From the cell containing the given text, extract its center point as (x, y) coordinate. 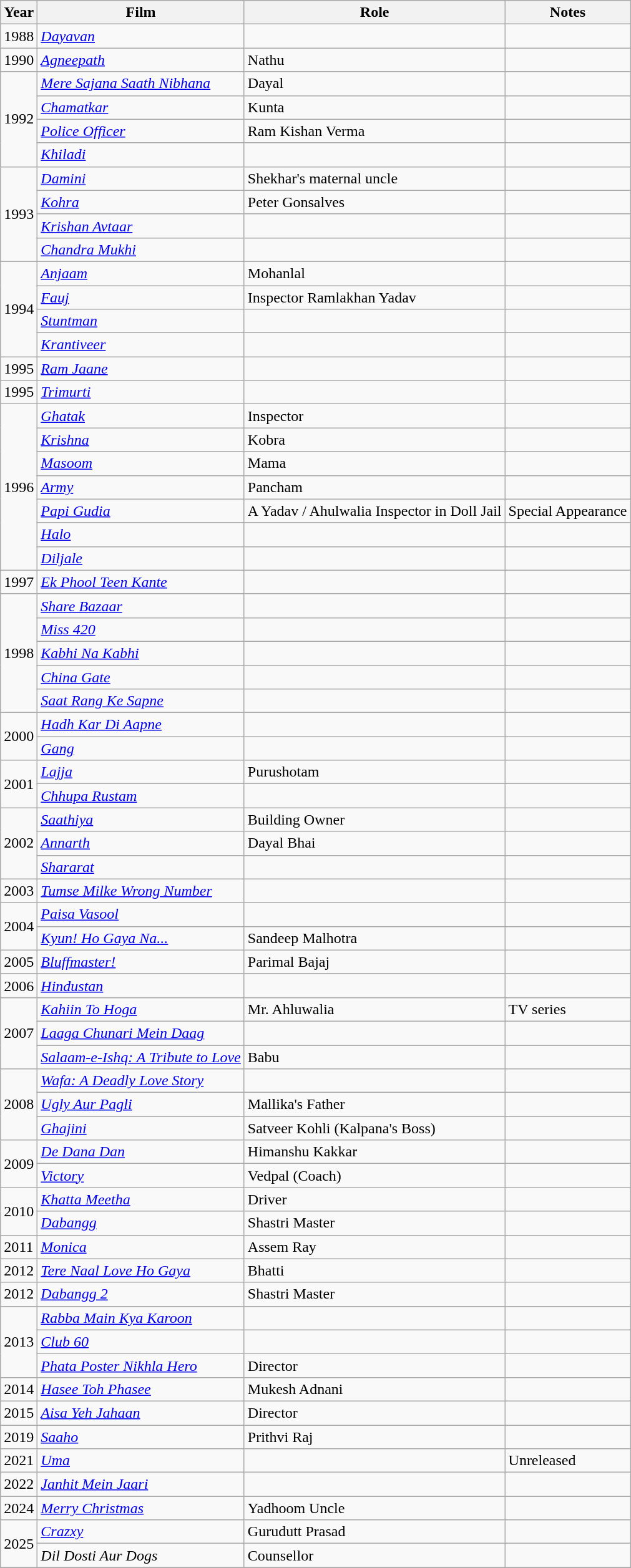
Phata Poster Nikhla Hero (141, 1365)
2008 (19, 1105)
Dayal (374, 84)
Kyun! Ho Gaya Na... (141, 938)
Wafa: A Deadly Love Story (141, 1081)
1997 (19, 582)
A Yadav / Ahulwalia Inspector in Doll Jail (374, 511)
Ghatak (141, 416)
2019 (19, 1436)
2025 (19, 1544)
Hadh Kar Di Aapne (141, 725)
Unreleased (568, 1461)
Dayavan (141, 36)
2009 (19, 1164)
Krantiveer (141, 345)
Ram Jaane (141, 369)
Papi Gudia (141, 511)
Saathiya (141, 820)
TV series (568, 1009)
Sandeep Malhotra (374, 938)
Dayal Bhai (374, 843)
2003 (19, 891)
Nathu (374, 60)
Tere Naal Love Ho Gaya (141, 1270)
Club 60 (141, 1342)
Mohanlal (374, 273)
Crazxy (141, 1532)
2004 (19, 926)
2001 (19, 784)
2015 (19, 1413)
Anjaam (141, 273)
Babu (374, 1057)
Pancham (374, 487)
2002 (19, 843)
Share Bazaar (141, 606)
Masoom (141, 463)
2006 (19, 985)
Dabangg (141, 1223)
Purushotam (374, 772)
Ek Phool Teen Kante (141, 582)
Damini (141, 178)
Dil Dosti Aur Dogs (141, 1556)
1993 (19, 214)
Ram Kishan Verma (374, 131)
Army (141, 487)
1996 (19, 487)
Chamatkar (141, 107)
2010 (19, 1211)
Parimal Bajaj (374, 962)
Khiladi (141, 155)
Lajja (141, 772)
2014 (19, 1389)
Peter Gonsalves (374, 202)
1992 (19, 119)
Hasee Toh Phasee (141, 1389)
Building Owner (374, 820)
Mukesh Adnani (374, 1389)
Kunta (374, 107)
Police Officer (141, 131)
Mallika's Father (374, 1105)
Miss 420 (141, 629)
Ghajini (141, 1128)
Agneepath (141, 60)
Prithvi Raj (374, 1436)
Ugly Aur Pagli (141, 1105)
Annarth (141, 843)
2011 (19, 1247)
Mere Sajana Saath Nibhana (141, 84)
Kahiin To Hoga (141, 1009)
Diljale (141, 558)
1988 (19, 36)
Driver (374, 1199)
Gurudutt Prasad (374, 1532)
Krishna (141, 440)
Gang (141, 748)
Notes (568, 12)
Dabangg 2 (141, 1294)
2022 (19, 1484)
Vedpal (Coach) (374, 1176)
Chandra Mukhi (141, 249)
Year (19, 12)
Hindustan (141, 985)
Film (141, 12)
Laaga Chunari Mein Daag (141, 1033)
Stuntman (141, 321)
Mama (374, 463)
Yadhoom Uncle (374, 1508)
Special Appearance (568, 511)
Assem Ray (374, 1247)
Inspector Ramlakhan Yadav (374, 298)
Janhit Mein Jaari (141, 1484)
Inspector (374, 416)
Uma (141, 1461)
2000 (19, 737)
2005 (19, 962)
1994 (19, 309)
De Dana Dan (141, 1152)
Mr. Ahluwalia (374, 1009)
Fauj (141, 298)
Paisa Vasool (141, 914)
Rabba Main Kya Karoon (141, 1318)
Khatta Meetha (141, 1199)
2013 (19, 1342)
Krishan Avtaar (141, 226)
Shararat (141, 867)
Kobra (374, 440)
Halo (141, 535)
Monica (141, 1247)
1998 (19, 653)
Kohra (141, 202)
Aisa Yeh Jahaan (141, 1413)
Role (374, 12)
Bluffmaster! (141, 962)
Counsellor (374, 1556)
Bhatti (374, 1270)
Satveer Kohli (Kalpana's Boss) (374, 1128)
Shekhar's maternal uncle (374, 178)
Salaam-e-Ishq: A Tribute to Love (141, 1057)
Victory (141, 1176)
Tumse Milke Wrong Number (141, 891)
2007 (19, 1033)
2024 (19, 1508)
Trimurti (141, 392)
1990 (19, 60)
2021 (19, 1461)
Himanshu Kakkar (374, 1152)
China Gate (141, 677)
Merry Christmas (141, 1508)
Kabhi Na Kabhi (141, 653)
Saaho (141, 1436)
Chhupa Rustam (141, 796)
Saat Rang Ke Sapne (141, 701)
